Determine the (x, y) coordinate at the center of the cell enclosing the given text.  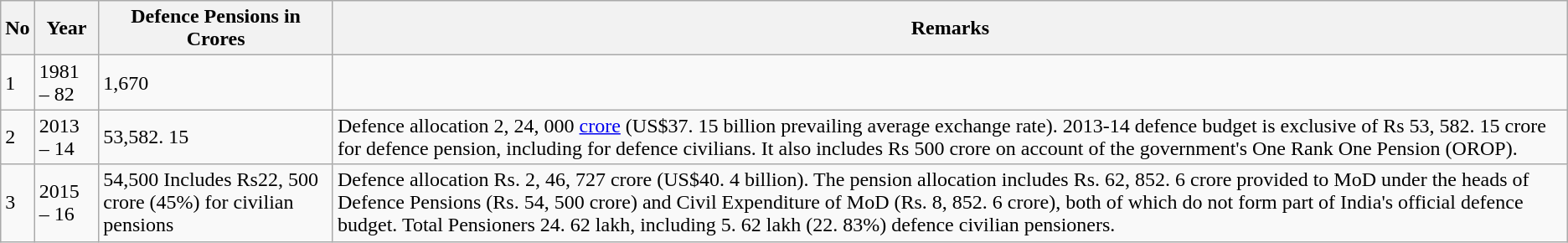
3 (18, 203)
Year (67, 28)
Remarks (950, 28)
1,670 (216, 82)
1 (18, 82)
2013 – 14 (67, 137)
1981 – 82 (67, 82)
Defence Pensions in Crores (216, 28)
2015 – 16 (67, 203)
2 (18, 137)
No (18, 28)
54,500 Includes Rs22, 500 crore (45%) for civilian pensions (216, 203)
53,582. 15 (216, 137)
